Scan for the cell matching the given text and deliver its [X, Y] coordinate at center. 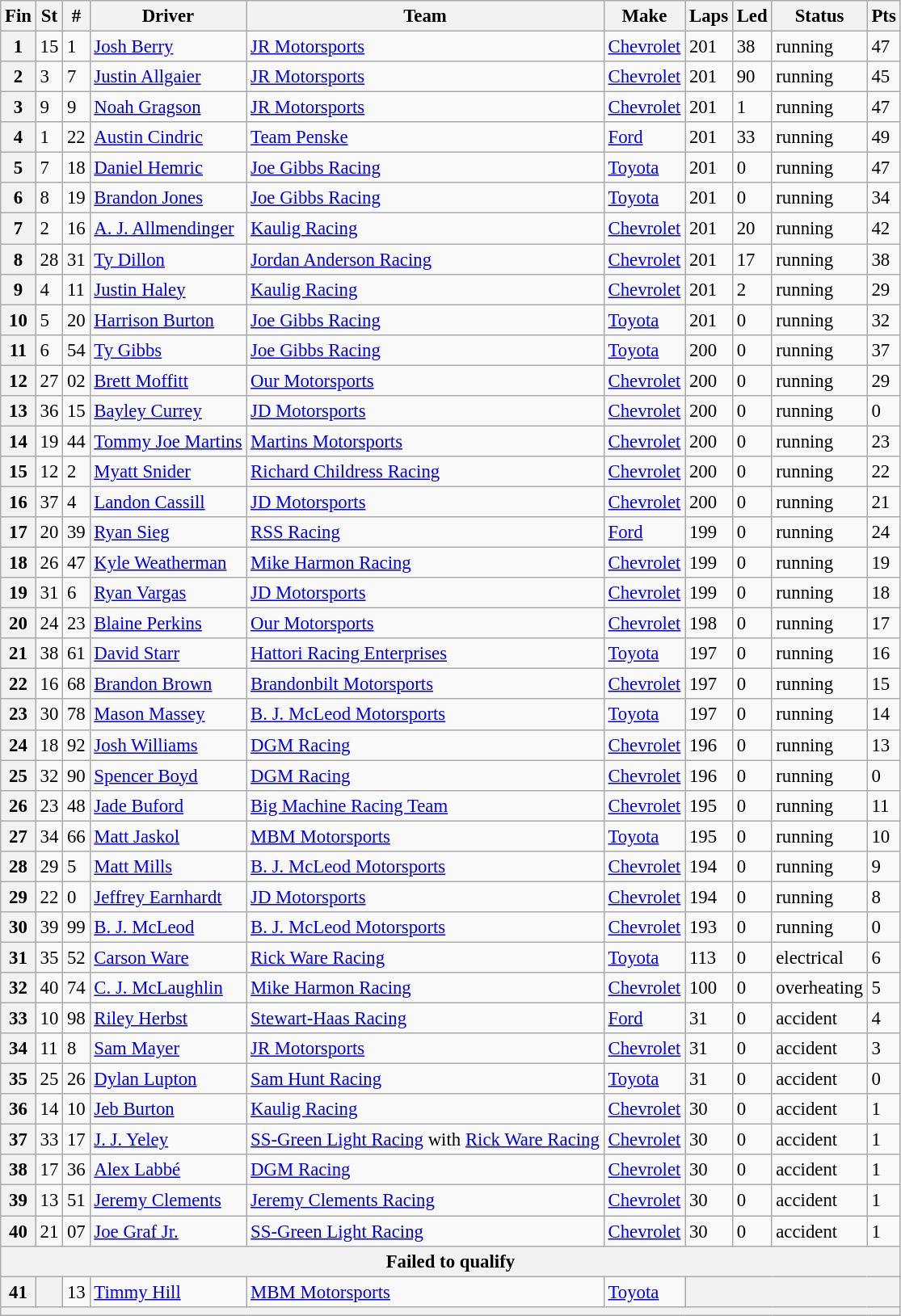
113 [709, 957]
Matt Mills [168, 867]
Fin [19, 16]
Pts [884, 16]
48 [76, 805]
Team [425, 16]
Rick Ware Racing [425, 957]
Jeremy Clements [168, 1200]
Hattori Racing Enterprises [425, 654]
Led [752, 16]
Status [819, 16]
Carson Ware [168, 957]
David Starr [168, 654]
Brett Moffitt [168, 381]
Justin Haley [168, 289]
99 [76, 927]
Dylan Lupton [168, 1079]
Sam Hunt Racing [425, 1079]
electrical [819, 957]
B. J. McLeod [168, 927]
Josh Berry [168, 47]
Make [644, 16]
Laps [709, 16]
61 [76, 654]
Richard Childress Racing [425, 472]
# [76, 16]
A. J. Allmendinger [168, 229]
Driver [168, 16]
198 [709, 624]
Bayley Currey [168, 411]
Failed to qualify [451, 1261]
Brandon Brown [168, 684]
overheating [819, 988]
Ty Dillon [168, 259]
Ryan Sieg [168, 532]
Jade Buford [168, 805]
Noah Gragson [168, 107]
68 [76, 684]
78 [76, 715]
193 [709, 927]
66 [76, 836]
Harrison Burton [168, 320]
Josh Williams [168, 745]
SS-Green Light Racing [425, 1231]
J. J. Yeley [168, 1140]
41 [19, 1292]
Spencer Boyd [168, 776]
Martins Motorsports [425, 441]
Myatt Snider [168, 472]
Blaine Perkins [168, 624]
Timmy Hill [168, 1292]
SS-Green Light Racing with Rick Ware Racing [425, 1140]
Riley Herbst [168, 1019]
Ty Gibbs [168, 350]
51 [76, 1200]
100 [709, 988]
92 [76, 745]
54 [76, 350]
Justin Allgaier [168, 77]
Landon Cassill [168, 502]
52 [76, 957]
Joe Graf Jr. [168, 1231]
42 [884, 229]
Daniel Hemric [168, 168]
07 [76, 1231]
Big Machine Racing Team [425, 805]
RSS Racing [425, 532]
Team Penske [425, 137]
Jeremy Clements Racing [425, 1200]
Mason Massey [168, 715]
02 [76, 381]
Sam Mayer [168, 1049]
St [48, 16]
Jeffrey Earnhardt [168, 897]
Jordan Anderson Racing [425, 259]
C. J. McLaughlin [168, 988]
74 [76, 988]
Alex Labbé [168, 1171]
Austin Cindric [168, 137]
49 [884, 137]
98 [76, 1019]
44 [76, 441]
Jeb Burton [168, 1109]
Kyle Weatherman [168, 563]
Ryan Vargas [168, 593]
Matt Jaskol [168, 836]
Brandonbilt Motorsports [425, 684]
45 [884, 77]
Tommy Joe Martins [168, 441]
Brandon Jones [168, 198]
Stewart-Haas Racing [425, 1019]
